Identify which cell holds the provided text, then report its [X, Y] central coordinate. 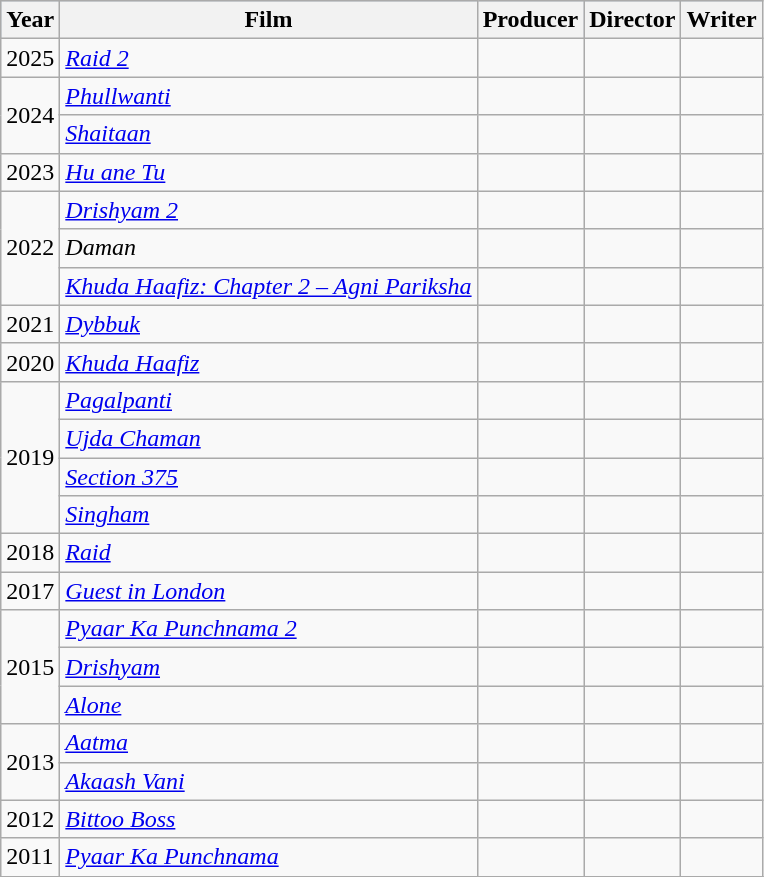
Producer [530, 20]
Daman [268, 248]
Alone [268, 705]
2025 [30, 58]
2019 [30, 457]
2013 [30, 762]
Section 375 [268, 477]
Khuda Haafiz: Chapter 2 – Agni Pariksha [268, 286]
Hu ane Tu [268, 172]
Director [632, 20]
2018 [30, 553]
Phullwanti [268, 96]
Aatma [268, 743]
2017 [30, 591]
Guest in London [268, 591]
Writer [722, 20]
Year [30, 20]
2011 [30, 857]
Ujda Chaman [268, 438]
2020 [30, 362]
Drishyam 2 [268, 210]
Khuda Haafiz [268, 362]
Raid 2 [268, 58]
2021 [30, 324]
Bittoo Boss [268, 819]
Dybbuk [268, 324]
2012 [30, 819]
2015 [30, 667]
Singham [268, 515]
Drishyam [268, 667]
2024 [30, 115]
Shaitaan [268, 134]
Raid [268, 553]
2023 [30, 172]
Film [268, 20]
Pyaar Ka Punchnama 2 [268, 629]
2022 [30, 248]
Pyaar Ka Punchnama [268, 857]
Akaash Vani [268, 781]
Pagalpanti [268, 400]
